Extract the (X, Y) coordinate from the center of the cell holding the provided text.  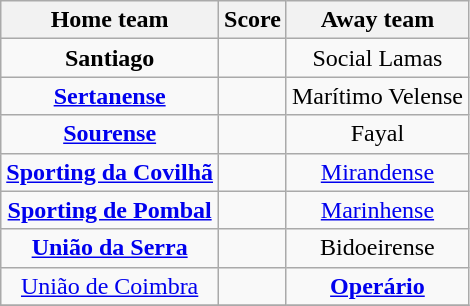
Santiago (110, 58)
Mirandense (377, 172)
Fayal (377, 134)
Home team (110, 20)
União de Coimbra (110, 286)
Operário (377, 286)
Sourense (110, 134)
Marinhense (377, 210)
Bidoeirense (377, 248)
Away team (377, 20)
Marítimo Velense (377, 96)
Sertanense (110, 96)
Social Lamas (377, 58)
Sporting de Pombal (110, 210)
Score (253, 20)
União da Serra (110, 248)
Sporting da Covilhã (110, 172)
